Search for the cell housing the specified text and yield its (X, Y) center coordinate. 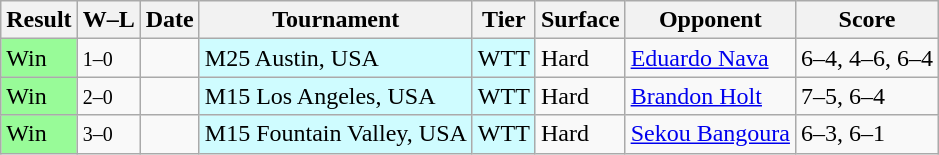
Date (170, 20)
Score (866, 20)
M15 Fountain Valley, USA (336, 134)
Opponent (710, 20)
Brandon Holt (710, 96)
Tier (504, 20)
Sekou Bangoura (710, 134)
7–5, 6–4 (866, 96)
M15 Los Angeles, USA (336, 96)
1–0 (108, 58)
3–0 (108, 134)
Result (39, 20)
6–3, 6–1 (866, 134)
2–0 (108, 96)
Tournament (336, 20)
Eduardo Nava (710, 58)
W–L (108, 20)
Surface (580, 20)
6–4, 4–6, 6–4 (866, 58)
M25 Austin, USA (336, 58)
